Search for the cell housing the specified text and yield its (x, y) center coordinate. 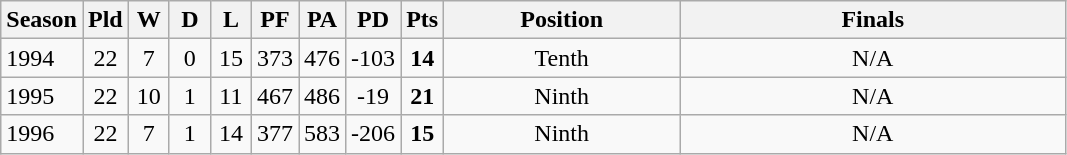
PA (322, 20)
467 (274, 96)
0 (190, 58)
PF (274, 20)
L (230, 20)
1994 (42, 58)
Season (42, 20)
-19 (374, 96)
D (190, 20)
11 (230, 96)
476 (322, 58)
10 (148, 96)
583 (322, 134)
Pld (105, 20)
PD (374, 20)
-206 (374, 134)
Tenth (562, 58)
486 (322, 96)
21 (422, 96)
377 (274, 134)
1995 (42, 96)
Position (562, 20)
Finals (873, 20)
W (148, 20)
-103 (374, 58)
373 (274, 58)
Pts (422, 20)
1996 (42, 134)
